Detect which cell encompasses the target text, then output its [x, y] center coordinate. 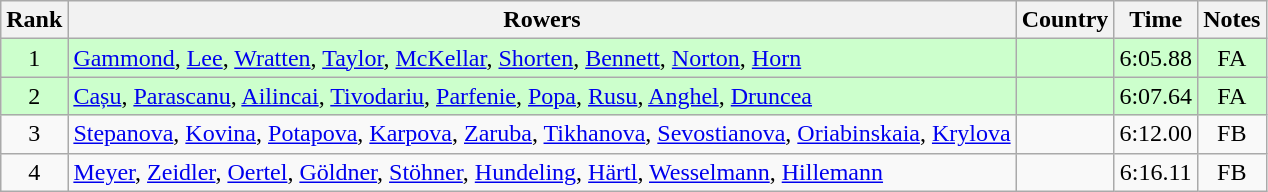
1 [34, 58]
Rank [34, 20]
Country [1065, 20]
2 [34, 96]
6:16.11 [1156, 172]
3 [34, 134]
Cașu, Parascanu, Ailincai, Tivodariu, Parfenie, Popa, Rusu, Anghel, Druncea [542, 96]
Notes [1232, 20]
Rowers [542, 20]
6:12.00 [1156, 134]
Time [1156, 20]
6:05.88 [1156, 58]
Meyer, Zeidler, Oertel, Göldner, Stöhner, Hundeling, Härtl, Wesselmann, Hillemann [542, 172]
Gammond, Lee, Wratten, Taylor, McKellar, Shorten, Bennett, Norton, Horn [542, 58]
4 [34, 172]
6:07.64 [1156, 96]
Stepanova, Kovina, Potapova, Karpova, Zaruba, Tikhanova, Sevostianova, Oriabinskaia, Krylova [542, 134]
